Provide the [x, y] coordinate of the cell's center where the given text is located.  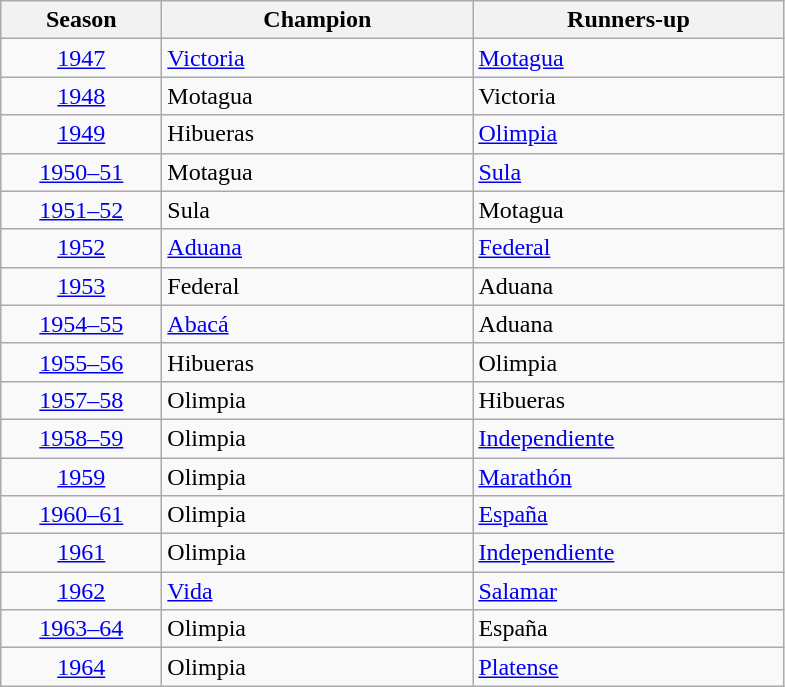
1963–64 [82, 629]
Champion [318, 20]
Abacá [318, 324]
1948 [82, 96]
1952 [82, 248]
1962 [82, 591]
1958–59 [82, 438]
1955–56 [82, 362]
1964 [82, 667]
Platense [628, 667]
1957–58 [82, 400]
1947 [82, 58]
1953 [82, 286]
1960–61 [82, 515]
1961 [82, 553]
Salamar [628, 591]
1949 [82, 134]
Season [82, 20]
1954–55 [82, 324]
1951–52 [82, 210]
1959 [82, 477]
Marathón [628, 477]
Runners-up [628, 20]
1950–51 [82, 172]
Vida [318, 591]
